Determine the (X, Y) coordinate at the center of the cell enclosing the given text.  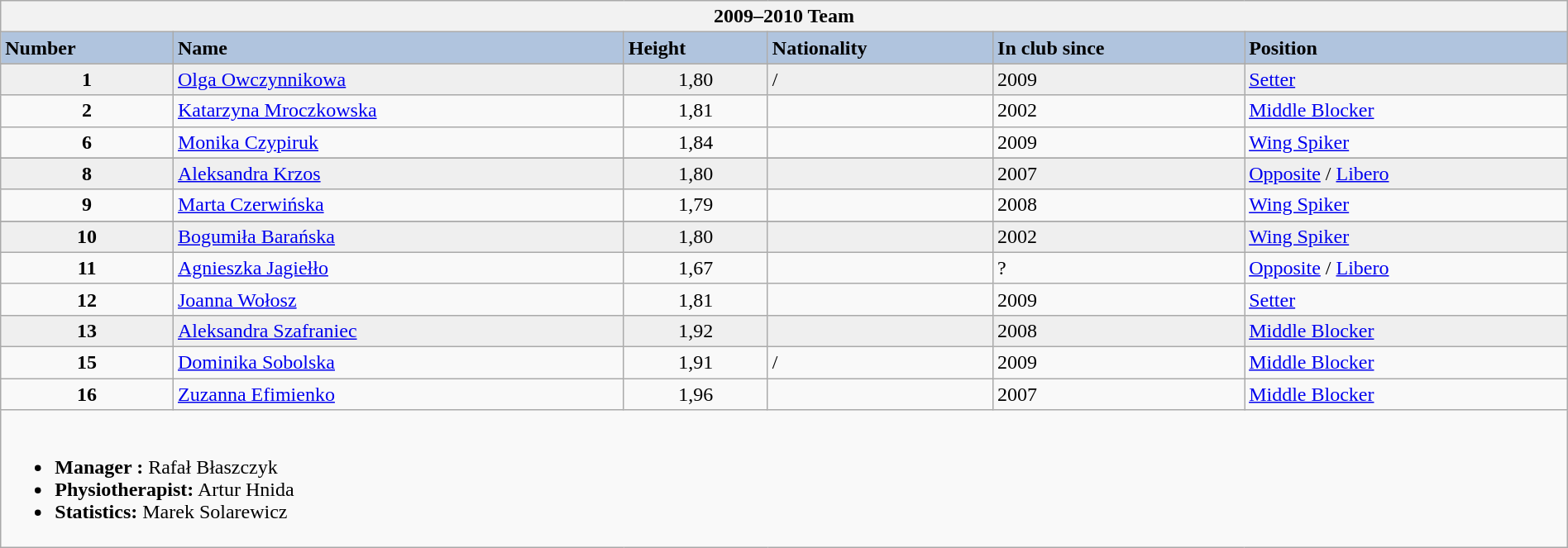
Name (399, 48)
1,96 (696, 394)
1,67 (696, 268)
Dominika Sobolska (399, 362)
Monika Czypiruk (399, 142)
Nationality (880, 48)
Agnieszka Jagiełło (399, 268)
Position (1406, 48)
Bogumiła Barańska (399, 236)
Aleksandra Krzos (399, 174)
11 (88, 268)
1,79 (696, 205)
Manager : Rafał BłaszczykPhysiotherapist: Artur HnidaStatistics: Marek Solarewicz (784, 479)
1,91 (696, 362)
Joanna Wołosz (399, 299)
In club since (1119, 48)
12 (88, 299)
2009–2010 Team (784, 17)
Marta Czerwińska (399, 205)
2 (88, 111)
1,92 (696, 331)
9 (88, 205)
16 (88, 394)
10 (88, 236)
Number (88, 48)
15 (88, 362)
1 (88, 79)
13 (88, 331)
Aleksandra Szafraniec (399, 331)
6 (88, 142)
1,84 (696, 142)
Zuzanna Efimienko (399, 394)
Katarzyna Mroczkowska (399, 111)
? (1119, 268)
8 (88, 174)
Olga Owczynnikowa (399, 79)
Height (696, 48)
